Extract the (x, y) coordinate from the center of the cell holding the provided text.  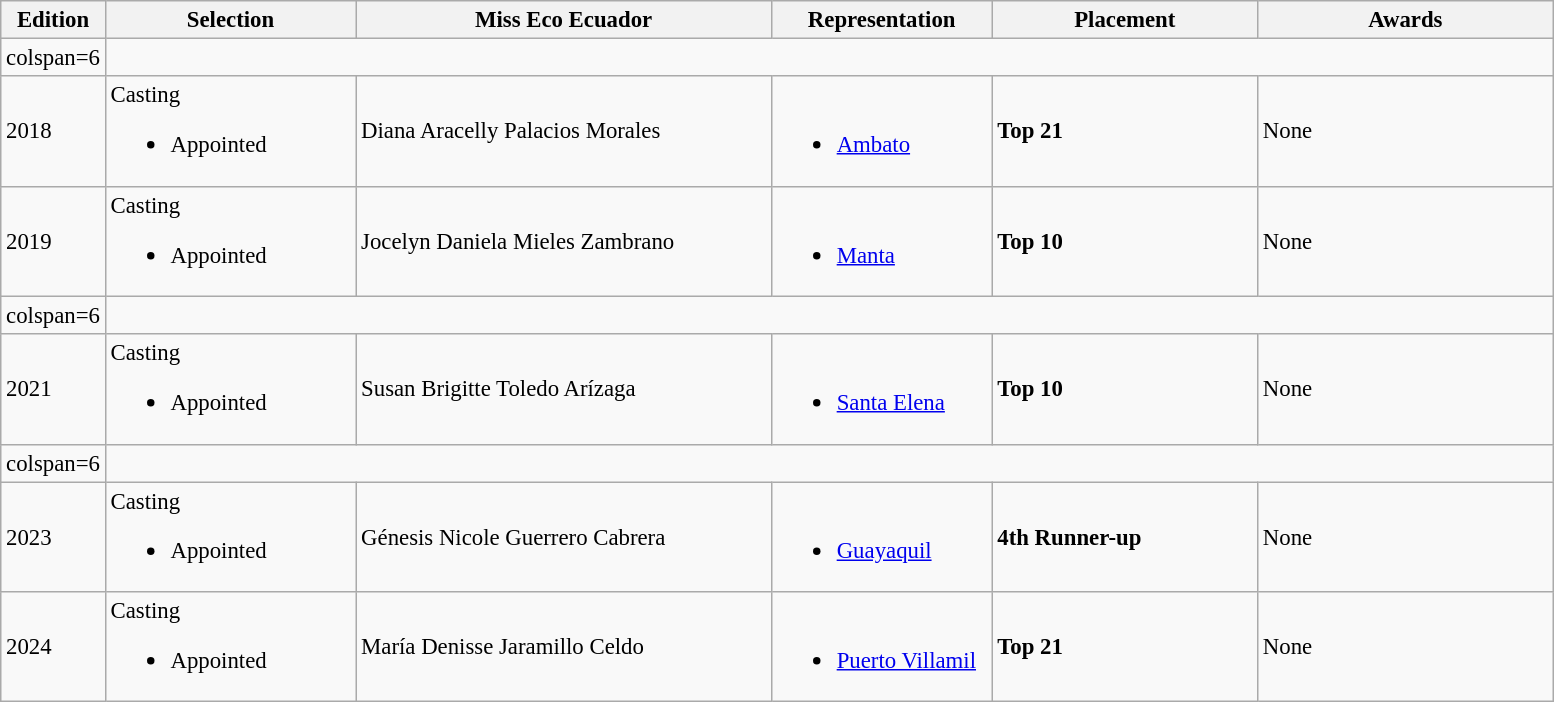
2021 (53, 389)
2018 (53, 131)
Selection (230, 20)
2023 (53, 537)
Manta (882, 241)
2024 (53, 647)
Edition (53, 20)
2019 (53, 241)
4th Runner-up (1125, 537)
Miss Eco Ecuador (564, 20)
Guayaquil (882, 537)
María Denisse Jaramillo Celdo (564, 647)
Diana Aracelly Palacios Morales (564, 131)
Jocelyn Daniela Mieles Zambrano (564, 241)
Puerto Villamil (882, 647)
Santa Elena (882, 389)
Awards (1406, 20)
Ambato (882, 131)
Representation (882, 20)
Susan Brigitte Toledo Arízaga (564, 389)
Génesis Nicole Guerrero Cabrera (564, 537)
Placement (1125, 20)
